Determine the [X, Y] coordinate at the center of the cell enclosing the given text.  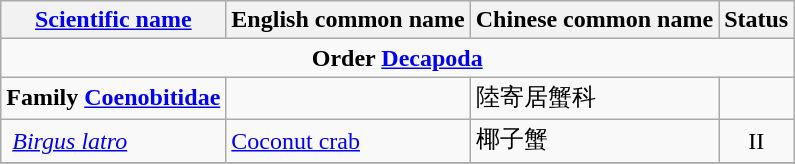
Scientific name [114, 20]
Coconut crab [348, 140]
陸寄居蟹科 [594, 98]
English common name [348, 20]
Status [756, 20]
Order Decapoda [398, 58]
椰子蟹 [594, 140]
II [756, 140]
Birgus latro [114, 140]
Chinese common name [594, 20]
Family Coenobitidae [114, 98]
